Return the [x, y] coordinate for the center point of the cell that contains the specified text.  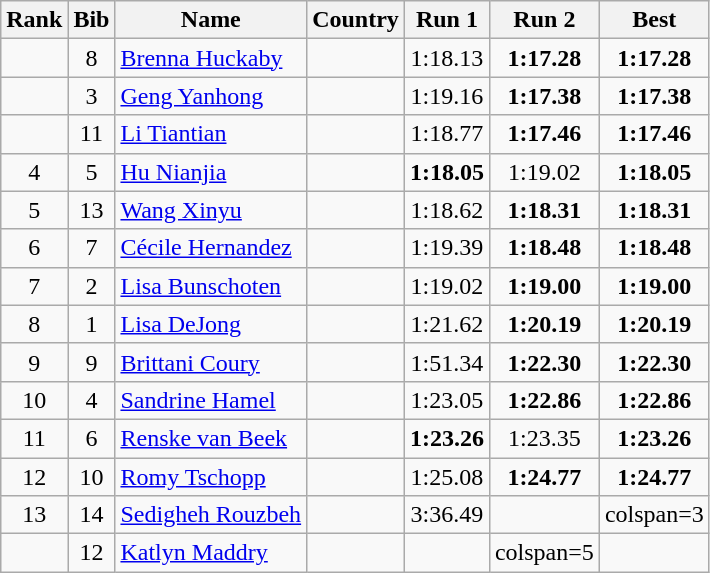
1:21.62 [446, 324]
1:19.16 [446, 96]
1:18.13 [446, 58]
Lisa Bunschoten [211, 286]
Katlyn Maddry [211, 553]
Name [211, 20]
14 [92, 515]
Bib [92, 20]
Lisa DeJong [211, 324]
Renske van Beek [211, 438]
3 [92, 96]
Run 2 [544, 20]
colspan=3 [654, 515]
3:36.49 [446, 515]
Brittani Coury [211, 362]
Wang Xinyu [211, 210]
1:23.05 [446, 400]
Brenna Huckaby [211, 58]
1:23.35 [544, 438]
1:18.62 [446, 210]
1 [92, 324]
1:19.39 [446, 248]
Best [654, 20]
Romy Tschopp [211, 477]
Hu Nianjia [211, 172]
1:51.34 [446, 362]
Geng Yanhong [211, 96]
colspan=5 [544, 553]
2 [92, 286]
Sandrine Hamel [211, 400]
1:25.08 [446, 477]
Rank [34, 20]
Li Tiantian [211, 134]
Sedigheh Rouzbeh [211, 515]
1:18.77 [446, 134]
Country [356, 20]
Cécile Hernandez [211, 248]
Run 1 [446, 20]
